Locate the cell with the specified text and output its (X, Y) center coordinate. 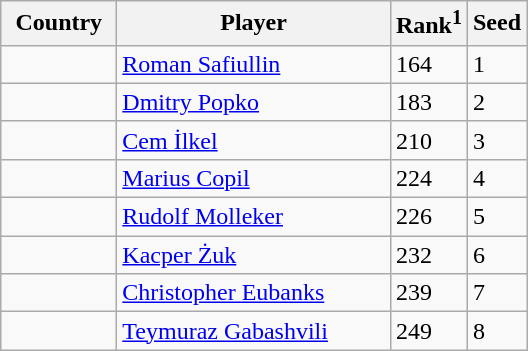
249 (428, 331)
Marius Copil (254, 178)
3 (496, 140)
Roman Safiullin (254, 64)
224 (428, 178)
232 (428, 255)
6 (496, 255)
226 (428, 217)
Seed (496, 24)
8 (496, 331)
Rudolf Molleker (254, 217)
1 (496, 64)
5 (496, 217)
Country (59, 24)
183 (428, 102)
Player (254, 24)
7 (496, 293)
Cem İlkel (254, 140)
Kacper Żuk (254, 255)
4 (496, 178)
239 (428, 293)
Rank1 (428, 24)
210 (428, 140)
2 (496, 102)
Christopher Eubanks (254, 293)
Dmitry Popko (254, 102)
164 (428, 64)
Teymuraz Gabashvili (254, 331)
